Find where the given text appears and provide that cell's center as (x, y) coordinate. 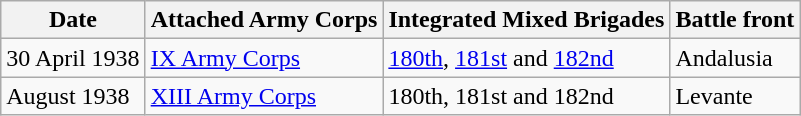
Integrated Mixed Brigades (526, 20)
Battle front (735, 20)
Attached Army Corps (264, 20)
30 April 1938 (73, 58)
Andalusia (735, 58)
XIII Army Corps (264, 96)
August 1938 (73, 96)
IX Army Corps (264, 58)
Levante (735, 96)
Date (73, 20)
